Scan for the cell matching the given text and deliver its [X, Y] coordinate at center. 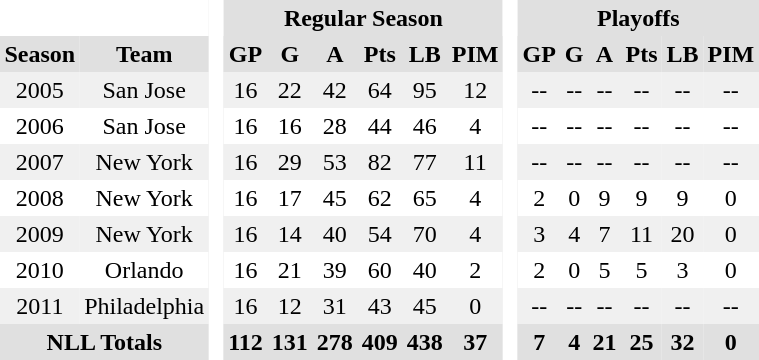
29 [290, 162]
Orlando [144, 270]
2010 [40, 270]
Season [40, 54]
53 [334, 162]
60 [380, 270]
42 [334, 90]
17 [290, 198]
28 [334, 126]
Playoffs [638, 18]
32 [682, 342]
64 [380, 90]
2008 [40, 198]
131 [290, 342]
2011 [40, 306]
22 [290, 90]
46 [424, 126]
Team [144, 54]
2005 [40, 90]
112 [246, 342]
31 [334, 306]
438 [424, 342]
77 [424, 162]
43 [380, 306]
25 [642, 342]
37 [475, 342]
409 [380, 342]
278 [334, 342]
Regular Season [364, 18]
2009 [40, 234]
Philadelphia [144, 306]
2006 [40, 126]
39 [334, 270]
20 [682, 234]
14 [290, 234]
95 [424, 90]
44 [380, 126]
54 [380, 234]
2007 [40, 162]
65 [424, 198]
70 [424, 234]
82 [380, 162]
62 [380, 198]
NLL Totals [104, 342]
